For the text-containing cell, return its midpoint in (X, Y) coordinate format. 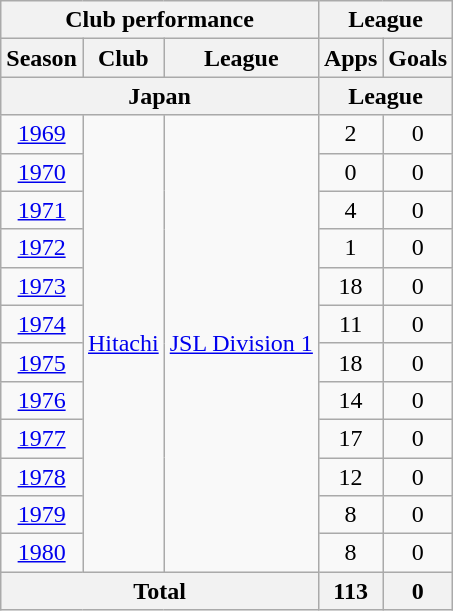
Hitachi (123, 344)
Club (123, 58)
1979 (42, 515)
1971 (42, 210)
12 (350, 477)
Apps (350, 58)
1 (350, 248)
11 (350, 324)
4 (350, 210)
Japan (160, 96)
1974 (42, 324)
1969 (42, 134)
1976 (42, 400)
2 (350, 134)
113 (350, 591)
Club performance (160, 20)
Total (160, 591)
Season (42, 58)
1978 (42, 477)
1977 (42, 438)
Goals (418, 58)
1970 (42, 172)
1972 (42, 248)
1980 (42, 553)
JSL Division 1 (241, 344)
1975 (42, 362)
14 (350, 400)
1973 (42, 286)
17 (350, 438)
